Find where the given text appears and provide that cell's center as [X, Y] coordinate. 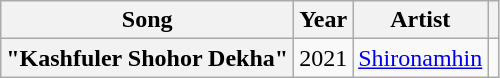
Song [148, 20]
Artist [420, 20]
"Kashfuler Shohor Dekha" [148, 58]
Year [324, 20]
Shironamhin [420, 58]
2021 [324, 58]
